Find where the given text appears and provide that cell's center as [x, y] coordinate. 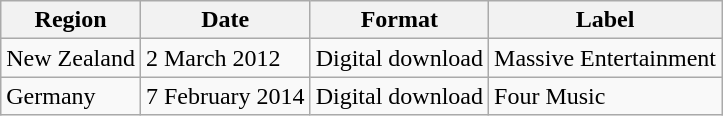
Format [399, 20]
Germany [71, 96]
Label [606, 20]
Four Music [606, 96]
7 February 2014 [225, 96]
New Zealand [71, 58]
Region [71, 20]
2 March 2012 [225, 58]
Date [225, 20]
Massive Entertainment [606, 58]
